Return the [X, Y] coordinate for the center point of the cell that contains the specified text.  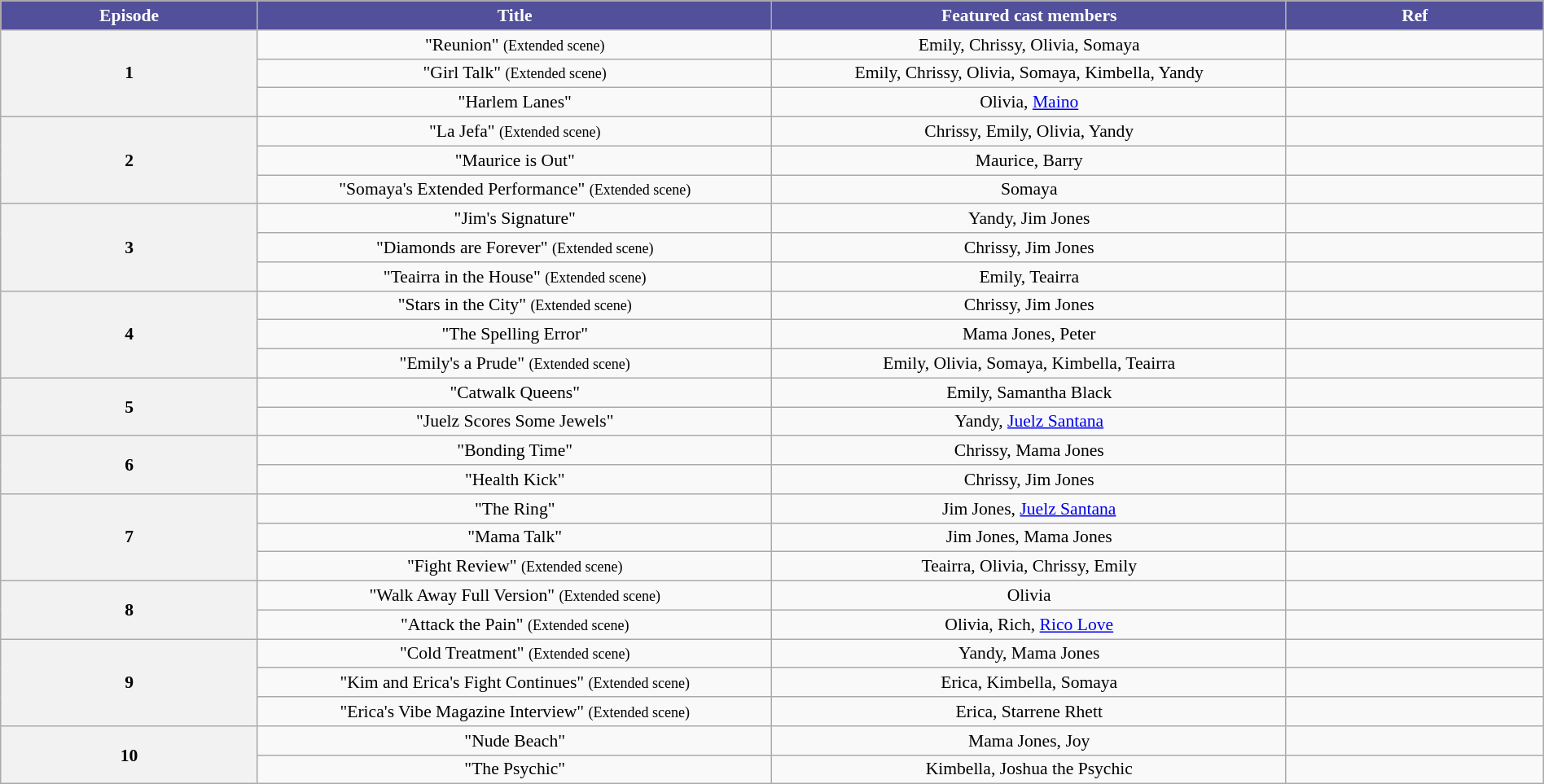
"Maurice is Out" [515, 160]
4 [129, 334]
"Cold Treatment" (Extended scene) [515, 654]
Kimbella, Joshua the Psychic [1029, 769]
Emily, Chrissy, Olivia, Somaya, Kimbella, Yandy [1029, 73]
Emily, Teairra [1029, 277]
"The Spelling Error" [515, 335]
"Kim and Erica's Fight Continues" (Extended scene) [515, 683]
9 [129, 682]
7 [129, 537]
"Health Kick" [515, 480]
Emily, Samantha Black [1029, 392]
Olivia, Rich, Rico Love [1029, 624]
"Bonding Time" [515, 451]
Maurice, Barry [1029, 160]
"Somaya's Extended Performance" (Extended scene) [515, 190]
6 [129, 466]
Ref [1415, 15]
"Juelz Scores Some Jewels" [515, 422]
3 [129, 247]
Emily, Chrissy, Olivia, Somaya [1029, 45]
Olivia [1029, 596]
10 [129, 756]
Erica, Starrene Rhett [1029, 712]
5 [129, 407]
"Nude Beach" [515, 741]
"Emily's a Prude" (Extended scene) [515, 364]
"Catwalk Queens" [515, 392]
"Jim's Signature" [515, 219]
Chrissy, Emily, Olivia, Yandy [1029, 132]
2 [129, 161]
Olivia, Maino [1029, 103]
"Mama Talk" [515, 537]
1 [129, 73]
Teairra, Olivia, Chrissy, Emily [1029, 567]
"Diamonds are Forever" (Extended scene) [515, 247]
Chrissy, Mama Jones [1029, 451]
Yandy, Juelz Santana [1029, 422]
"Reunion" (Extended scene) [515, 45]
"Fight Review" (Extended scene) [515, 567]
"La Jefa" (Extended scene) [515, 132]
Yandy, Mama Jones [1029, 654]
Jim Jones, Mama Jones [1029, 537]
Mama Jones, Joy [1029, 741]
"Walk Away Full Version" (Extended scene) [515, 596]
"Teairra in the House" (Extended scene) [515, 277]
Emily, Olivia, Somaya, Kimbella, Teairra [1029, 364]
Somaya [1029, 190]
"Harlem Lanes" [515, 103]
"Stars in the City" (Extended scene) [515, 305]
Jim Jones, Juelz Santana [1029, 509]
Yandy, Jim Jones [1029, 219]
Featured cast members [1029, 15]
Title [515, 15]
8 [129, 611]
"Girl Talk" (Extended scene) [515, 73]
Episode [129, 15]
"The Ring" [515, 509]
"Attack the Pain" (Extended scene) [515, 624]
"The Psychic" [515, 769]
"Erica's Vibe Magazine Interview" (Extended scene) [515, 712]
Erica, Kimbella, Somaya [1029, 683]
Mama Jones, Peter [1029, 335]
